Extract the [x, y] coordinate from the center of the cell holding the provided text.  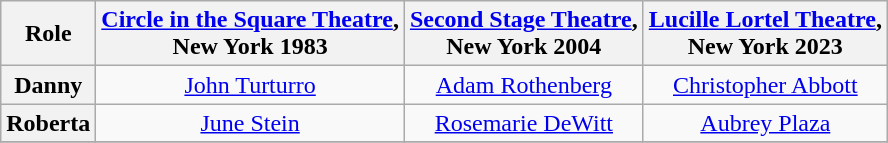
Adam Rothenberg [524, 85]
Aubrey Plaza [765, 123]
Rosemarie DeWitt [524, 123]
Lucille Lortel Theatre, New York 2023 [765, 34]
Second Stage Theatre, New York 2004 [524, 34]
Role [48, 34]
Roberta [48, 123]
Danny [48, 85]
June Stein [250, 123]
Christopher Abbott [765, 85]
John Turturro [250, 85]
Circle in the Square Theatre, New York 1983 [250, 34]
